Extract the [x, y] coordinate from the center of the cell holding the provided text.  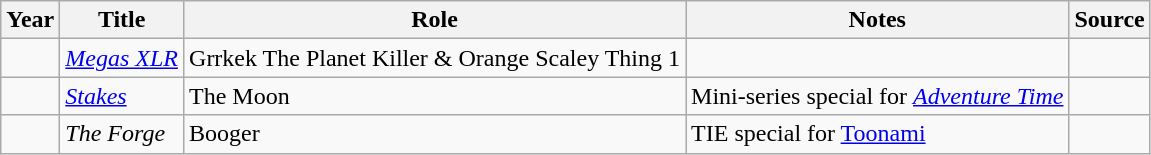
TIE special for Toonami [878, 134]
The Forge [122, 134]
Mini-series special for Adventure Time [878, 96]
Source [1110, 20]
Booger [435, 134]
Stakes [122, 96]
The Moon [435, 96]
Title [122, 20]
Grrkek The Planet Killer & Orange Scaley Thing 1 [435, 58]
Year [30, 20]
Role [435, 20]
Notes [878, 20]
Megas XLR [122, 58]
